Return (x, y) of the center of cell containing provided text 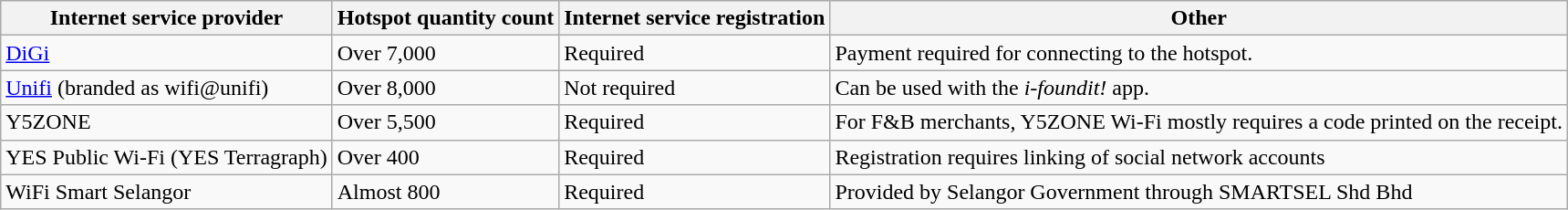
Over 400 (445, 157)
Can be used with the i-foundit! app. (1199, 88)
Over 7,000 (445, 53)
Other (1199, 18)
DiGi (166, 53)
Almost 800 (445, 192)
Over 8,000 (445, 88)
Unifi (branded as wifi@unifi) (166, 88)
WiFi Smart Selangor (166, 192)
Internet service registration (695, 18)
Hotspot quantity count (445, 18)
For F&B merchants, Y5ZONE Wi-Fi mostly requires a code printed on the receipt. (1199, 122)
Registration requires linking of social network accounts (1199, 157)
Internet service provider (166, 18)
Y5ZONE (166, 122)
Provided by Selangor Government through SMARTSEL Shd Bhd (1199, 192)
Not required (695, 88)
Payment required for connecting to the hotspot. (1199, 53)
YES Public Wi-Fi (YES Terragraph) (166, 157)
Over 5,500 (445, 122)
